For the text-containing cell, return its midpoint in [x, y] coordinate format. 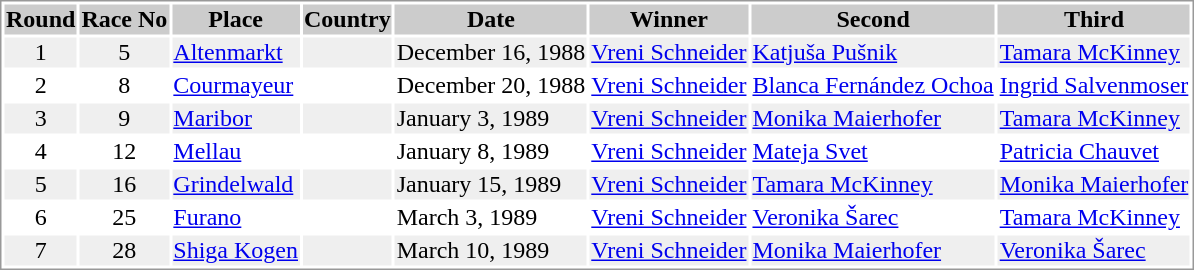
Blanca Fernández Ochoa [873, 85]
Furano [236, 217]
9 [124, 119]
12 [124, 151]
8 [124, 85]
28 [124, 251]
March 10, 1989 [491, 251]
Winner [669, 19]
January 15, 1989 [491, 185]
Date [491, 19]
January 8, 1989 [491, 151]
Country [348, 19]
7 [40, 251]
Race No [124, 19]
Katjuša Pušnik [873, 53]
Mateja Svet [873, 151]
Place [236, 19]
December 16, 1988 [491, 53]
3 [40, 119]
Mellau [236, 151]
25 [124, 217]
1 [40, 53]
December 20, 1988 [491, 85]
Third [1094, 19]
Grindelwald [236, 185]
Courmayeur [236, 85]
Maribor [236, 119]
Round [40, 19]
January 3, 1989 [491, 119]
6 [40, 217]
Altenmarkt [236, 53]
Second [873, 19]
Shiga Kogen [236, 251]
Patricia Chauvet [1094, 151]
2 [40, 85]
16 [124, 185]
4 [40, 151]
March 3, 1989 [491, 217]
Ingrid Salvenmoser [1094, 85]
